Search for the cell housing the specified text and yield its (x, y) center coordinate. 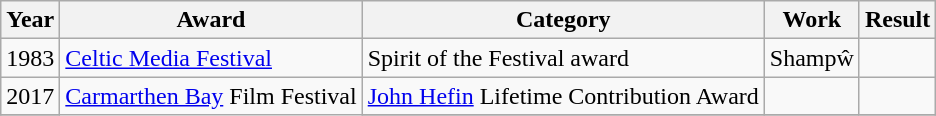
Carmarthen Bay Film Festival (211, 96)
Category (563, 20)
Award (211, 20)
Spirit of the Festival award (563, 58)
Work (812, 20)
Result (897, 20)
John Hefin Lifetime Contribution Award (563, 96)
Celtic Media Festival (211, 58)
Shampŵ (812, 58)
1983 (30, 58)
2017 (30, 96)
Year (30, 20)
